Determine the (x, y) coordinate at the center of the cell enclosing the given text.  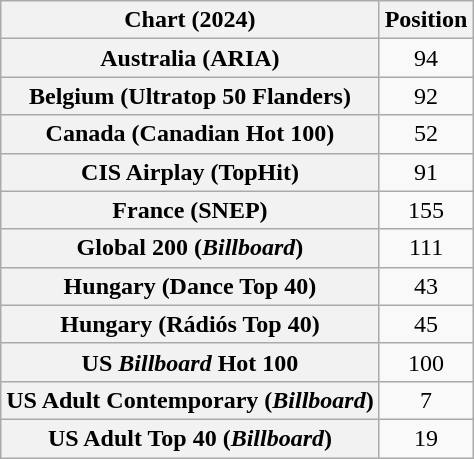
94 (426, 58)
Hungary (Dance Top 40) (190, 286)
CIS Airplay (TopHit) (190, 172)
Belgium (Ultratop 50 Flanders) (190, 96)
US Adult Top 40 (Billboard) (190, 438)
111 (426, 248)
Chart (2024) (190, 20)
France (SNEP) (190, 210)
92 (426, 96)
US Billboard Hot 100 (190, 362)
43 (426, 286)
100 (426, 362)
Hungary (Rádiós Top 40) (190, 324)
52 (426, 134)
155 (426, 210)
Position (426, 20)
Australia (ARIA) (190, 58)
Global 200 (Billboard) (190, 248)
Canada (Canadian Hot 100) (190, 134)
US Adult Contemporary (Billboard) (190, 400)
7 (426, 400)
91 (426, 172)
19 (426, 438)
45 (426, 324)
